For the text-containing cell, return its midpoint in (x, y) coordinate format. 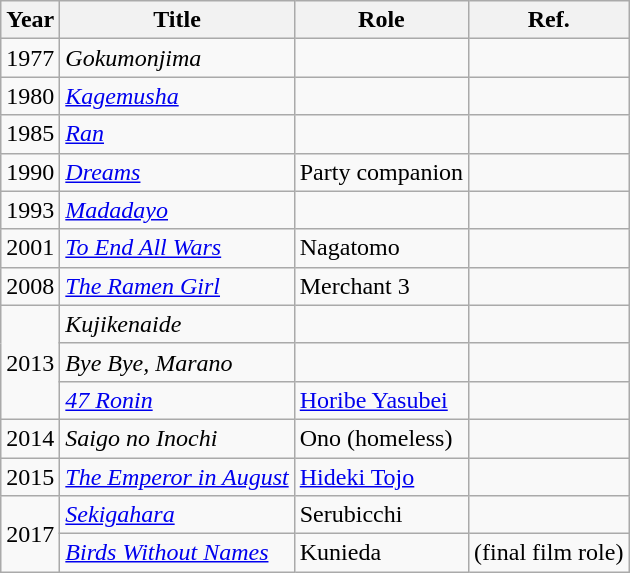
Horibe Yasubei (381, 400)
Nagatomo (381, 248)
Ran (177, 134)
Ref. (549, 20)
(final film role) (549, 553)
Birds Without Names (177, 553)
Role (381, 20)
2001 (30, 248)
Year (30, 20)
Gokumonjima (177, 58)
1977 (30, 58)
2014 (30, 438)
The Ramen Girl (177, 286)
Bye Bye, Marano (177, 362)
Dreams (177, 172)
Party companion (381, 172)
47 Ronin (177, 400)
Madadayo (177, 210)
The Emperor in August (177, 477)
2008 (30, 286)
1980 (30, 96)
Kagemusha (177, 96)
2017 (30, 534)
2013 (30, 362)
1990 (30, 172)
Merchant 3 (381, 286)
Title (177, 20)
2015 (30, 477)
Serubicchi (381, 515)
Sekigahara (177, 515)
1985 (30, 134)
To End All Wars (177, 248)
Kunieda (381, 553)
Hideki Tojo (381, 477)
1993 (30, 210)
Ono (homeless) (381, 438)
Saigo no Inochi (177, 438)
Kujikenaide (177, 324)
